Output the [x, y] coordinate of the center of the cell containing the given text.  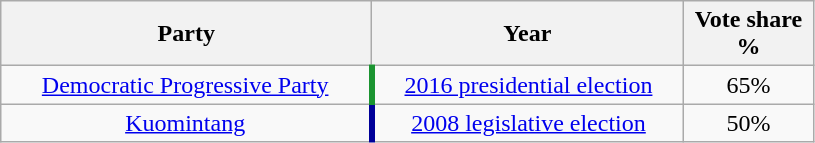
Vote share % [748, 34]
65% [748, 85]
Year [528, 34]
Party [186, 34]
2008 legislative election [528, 123]
Kuomintang [186, 123]
2016 presidential election [528, 85]
50% [748, 123]
Democratic Progressive Party [186, 85]
